Determine the (X, Y) coordinate at the center of the cell enclosing the given text.  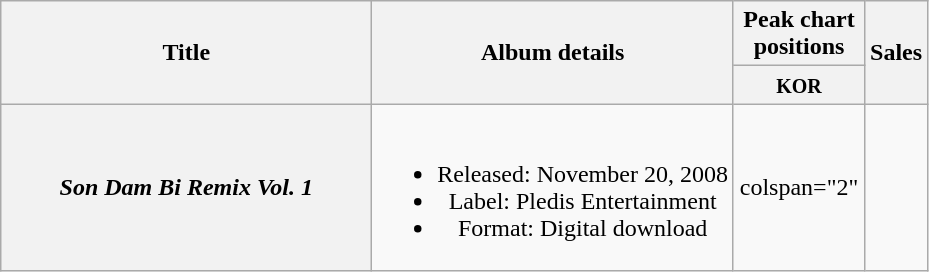
Sales (896, 52)
KOR (798, 85)
colspan="2" (798, 188)
Peak chart positions (798, 34)
Son Dam Bi Remix Vol. 1 (186, 188)
Title (186, 52)
Released: November 20, 2008Label: Pledis EntertainmentFormat: Digital download (553, 188)
Album details (553, 52)
